Identify which cell holds the provided text, then report its [X, Y] central coordinate. 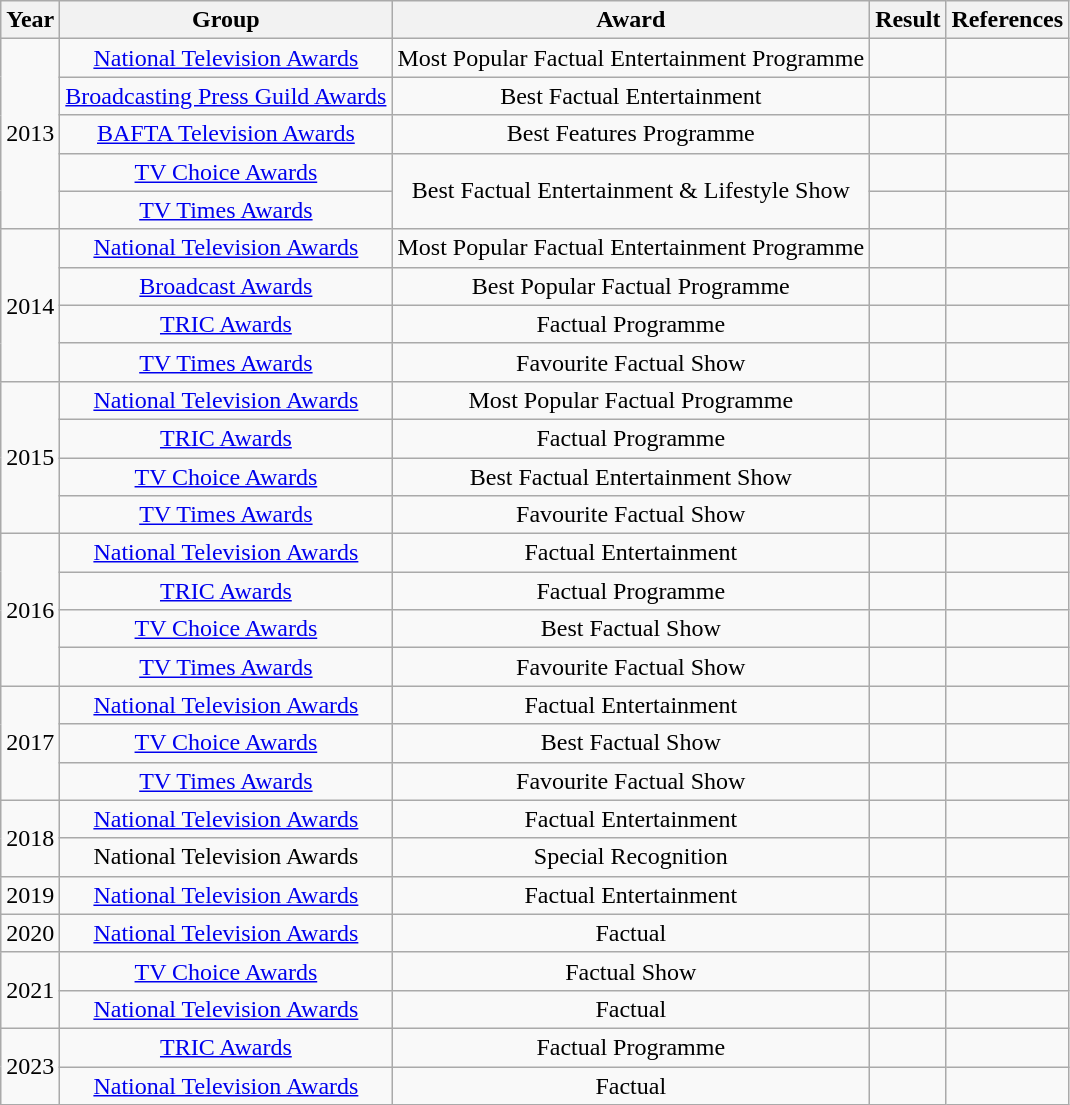
Best Features Programme [631, 134]
2023 [30, 1066]
2013 [30, 134]
Broadcast Awards [226, 286]
Factual Show [631, 971]
Result [908, 20]
2014 [30, 305]
BAFTA Television Awards [226, 134]
Award [631, 20]
2021 [30, 990]
Best Popular Factual Programme [631, 286]
2020 [30, 933]
Broadcasting Press Guild Awards [226, 96]
Most Popular Factual Programme [631, 400]
2016 [30, 610]
Best Factual Entertainment & Lifestyle Show [631, 191]
Group [226, 20]
2017 [30, 743]
2018 [30, 838]
Best Factual Entertainment [631, 96]
Special Recognition [631, 857]
2015 [30, 457]
References [1008, 20]
Year [30, 20]
2019 [30, 895]
Best Factual Entertainment Show [631, 477]
